Locate the cell with the specified text and output its [X, Y] center coordinate. 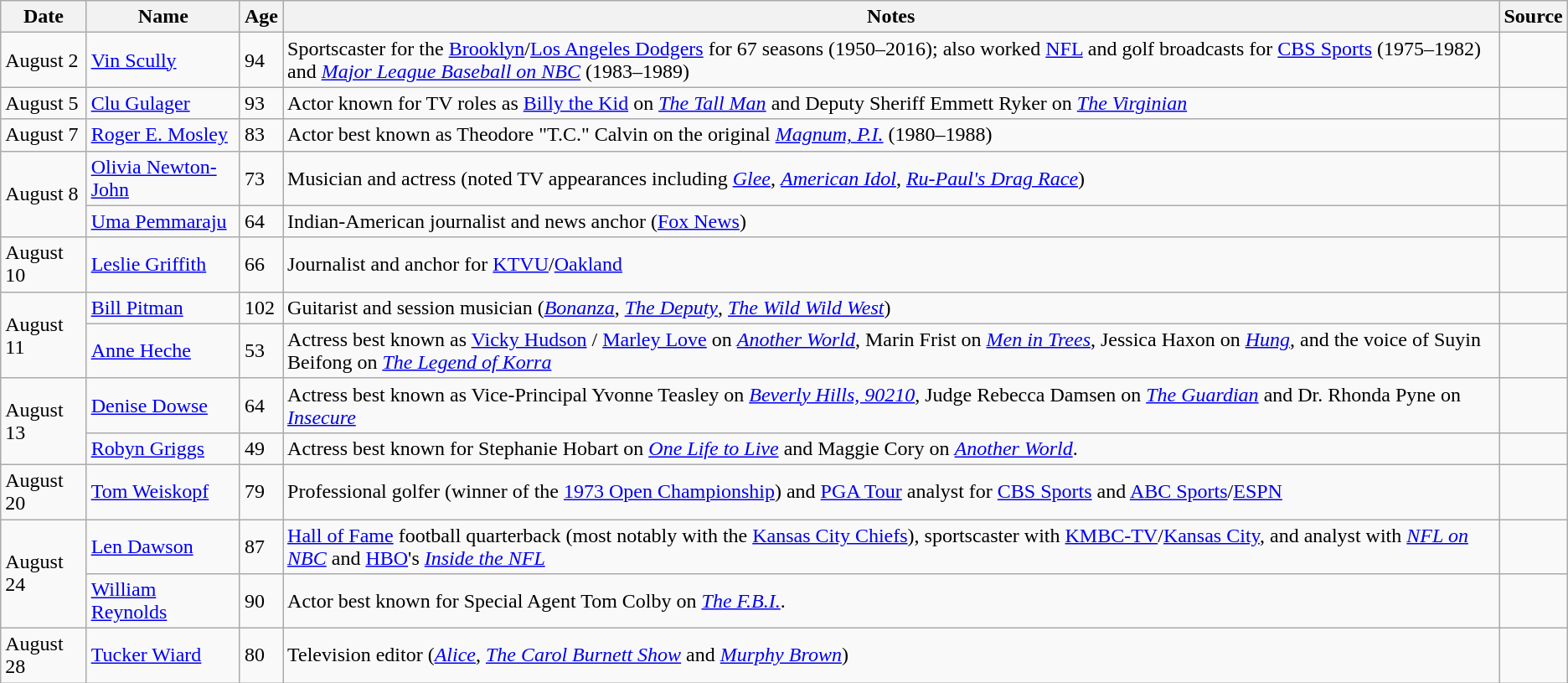
Tom Weiskopf [162, 491]
August 2 [44, 60]
Bill Pitman [162, 308]
Date [44, 17]
94 [261, 60]
Actor best known for Special Agent Tom Colby on The F.B.I.. [891, 602]
83 [261, 135]
Clu Gulager [162, 103]
August 11 [44, 335]
80 [261, 655]
Robyn Griggs [162, 448]
73 [261, 178]
Olivia Newton-John [162, 178]
Television editor (Alice, The Carol Burnett Show and Murphy Brown) [891, 655]
Vin Scully [162, 60]
79 [261, 491]
102 [261, 308]
Age [261, 17]
Professional golfer (winner of the 1973 Open Championship) and PGA Tour analyst for CBS Sports and ABC Sports/ESPN [891, 491]
Indian-American journalist and news anchor (Fox News) [891, 221]
Roger E. Mosley [162, 135]
53 [261, 350]
Guitarist and session musician (Bonanza, The Deputy, The Wild Wild West) [891, 308]
49 [261, 448]
Musician and actress (noted TV appearances including Glee, American Idol, Ru-Paul's Drag Race) [891, 178]
August 28 [44, 655]
Actor best known as Theodore "T.C." Calvin on the original Magnum, P.I. (1980–1988) [891, 135]
Name [162, 17]
66 [261, 265]
August 7 [44, 135]
Actress best known for Stephanie Hobart on One Life to Live and Maggie Cory on Another World. [891, 448]
August 5 [44, 103]
Len Dawson [162, 546]
Actress best known as Vice-Principal Yvonne Teasley on Beverly Hills, 90210, Judge Rebecca Damsen on The Guardian and Dr. Rhonda Pyne on Insecure [891, 406]
Denise Dowse [162, 406]
William Reynolds [162, 602]
Source [1533, 17]
Uma Pemmaraju [162, 221]
Journalist and anchor for KTVU/Oakland [891, 265]
August 10 [44, 265]
Anne Heche [162, 350]
87 [261, 546]
93 [261, 103]
August 24 [44, 574]
Leslie Griffith [162, 265]
Tucker Wiard [162, 655]
Notes [891, 17]
August 8 [44, 194]
Actor known for TV roles as Billy the Kid on The Tall Man and Deputy Sheriff Emmett Ryker on The Virginian [891, 103]
August 13 [44, 421]
August 20 [44, 491]
90 [261, 602]
